Determine the (X, Y) coordinate at the center of the cell enclosing the given text.  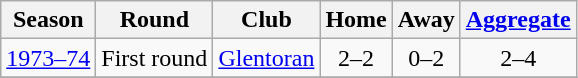
Club (266, 20)
2–2 (356, 58)
Home (356, 20)
0–2 (426, 58)
First round (154, 58)
Round (154, 20)
Aggregate (518, 20)
Season (48, 20)
1973–74 (48, 58)
2–4 (518, 58)
Glentoran (266, 58)
Away (426, 20)
